For the text-containing cell, return its midpoint in (x, y) coordinate format. 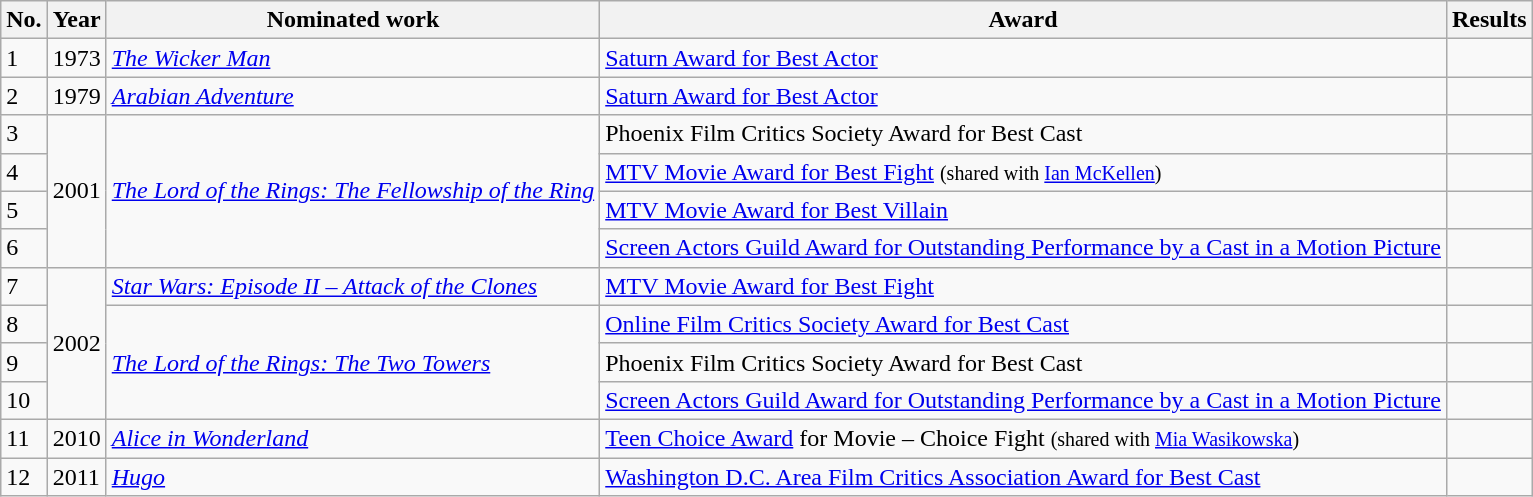
Washington D.C. Area Film Critics Association Award for Best Cast (1024, 477)
7 (24, 286)
8 (24, 324)
Hugo (353, 477)
11 (24, 438)
MTV Movie Award for Best Villain (1024, 210)
1979 (76, 96)
Nominated work (353, 20)
MTV Movie Award for Best Fight (1024, 286)
2002 (76, 343)
1 (24, 58)
10 (24, 400)
9 (24, 362)
The Lord of the Rings: The Two Towers (353, 362)
4 (24, 172)
3 (24, 134)
Online Film Critics Society Award for Best Cast (1024, 324)
Teen Choice Award for Movie – Choice Fight (shared with Mia Wasikowska) (1024, 438)
2001 (76, 191)
5 (24, 210)
Arabian Adventure (353, 96)
Year (76, 20)
6 (24, 248)
Award (1024, 20)
Star Wars: Episode II – Attack of the Clones (353, 286)
Alice in Wonderland (353, 438)
The Lord of the Rings: The Fellowship of the Ring (353, 191)
2 (24, 96)
1973 (76, 58)
12 (24, 477)
Results (1489, 20)
2010 (76, 438)
No. (24, 20)
MTV Movie Award for Best Fight (shared with Ian McKellen) (1024, 172)
2011 (76, 477)
The Wicker Man (353, 58)
